Detect which cell encompasses the target text, then output its [x, y] center coordinate. 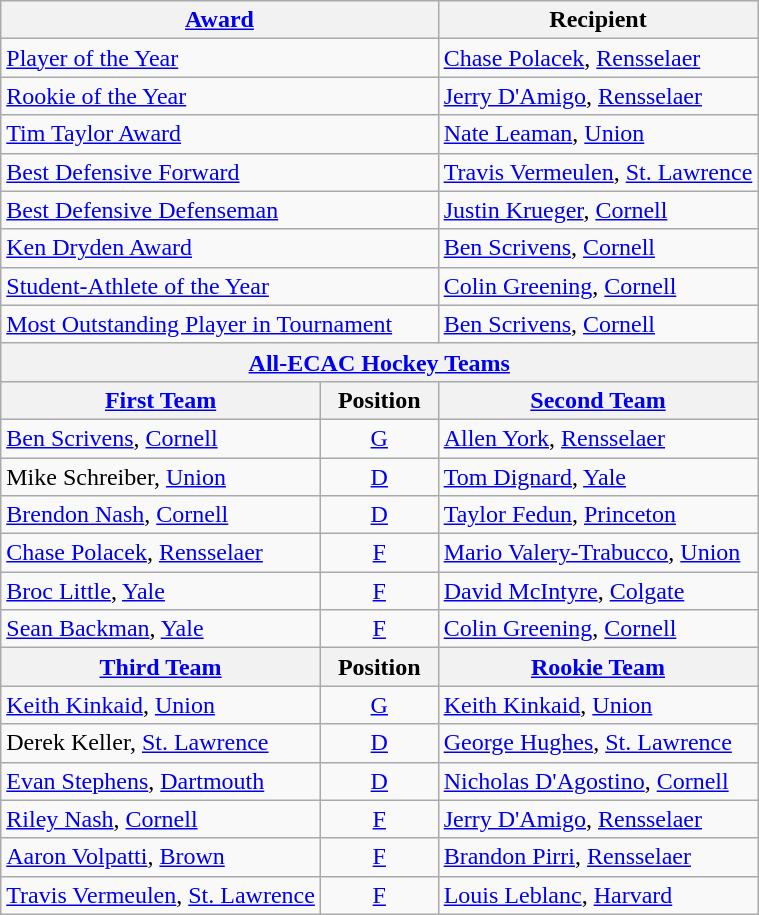
First Team [161, 400]
Justin Krueger, Cornell [598, 210]
Brendon Nash, Cornell [161, 515]
All-ECAC Hockey Teams [380, 362]
Most Outstanding Player in Tournament [220, 324]
Tim Taylor Award [220, 134]
Tom Dignard, Yale [598, 477]
Aaron Volpatti, Brown [161, 857]
Ken Dryden Award [220, 248]
Mario Valery-Trabucco, Union [598, 553]
Third Team [161, 667]
David McIntyre, Colgate [598, 591]
Best Defensive Forward [220, 172]
Sean Backman, Yale [161, 629]
Evan Stephens, Dartmouth [161, 781]
Rookie Team [598, 667]
Brandon Pirri, Rensselaer [598, 857]
Taylor Fedun, Princeton [598, 515]
Nate Leaman, Union [598, 134]
Rookie of the Year [220, 96]
Derek Keller, St. Lawrence [161, 743]
Recipient [598, 20]
Riley Nash, Cornell [161, 819]
Nicholas D'Agostino, Cornell [598, 781]
Broc Little, Yale [161, 591]
Second Team [598, 400]
Award [220, 20]
Louis Leblanc, Harvard [598, 895]
Player of the Year [220, 58]
Allen York, Rensselaer [598, 438]
Mike Schreiber, Union [161, 477]
Student-Athlete of the Year [220, 286]
Best Defensive Defenseman [220, 210]
George Hughes, St. Lawrence [598, 743]
